Return [X, Y] of the center of cell containing provided text 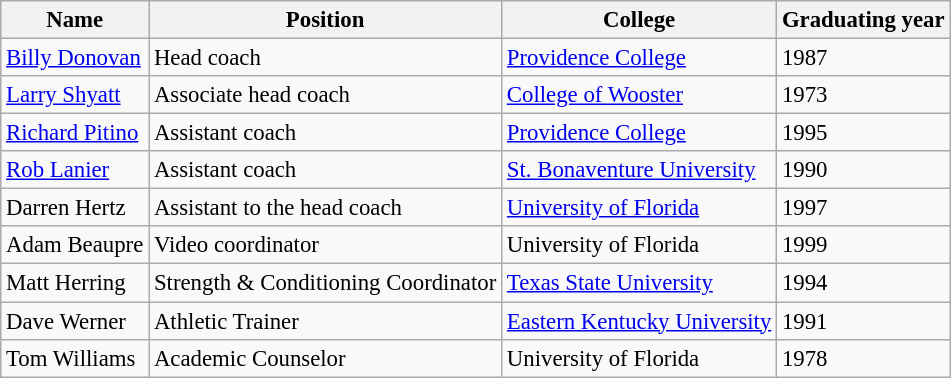
1994 [864, 283]
Name [75, 20]
Athletic Trainer [326, 321]
1999 [864, 245]
1990 [864, 170]
Strength & Conditioning Coordinator [326, 283]
Richard Pitino [75, 133]
Larry Shyatt [75, 95]
Billy Donovan [75, 58]
Academic Counselor [326, 358]
Head coach [326, 58]
Texas State University [640, 283]
Associate head coach [326, 95]
St. Bonaventure University [640, 170]
1973 [864, 95]
College [640, 20]
1987 [864, 58]
Darren Hertz [75, 208]
1997 [864, 208]
Eastern Kentucky University [640, 321]
1991 [864, 321]
1995 [864, 133]
Graduating year [864, 20]
Adam Beaupre [75, 245]
Position [326, 20]
Assistant to the head coach [326, 208]
Tom Williams [75, 358]
1978 [864, 358]
College of Wooster [640, 95]
Video coordinator [326, 245]
Rob Lanier [75, 170]
Dave Werner [75, 321]
Matt Herring [75, 283]
